Capture the cell that displays the provided text and extract its [x, y] central coordinate. 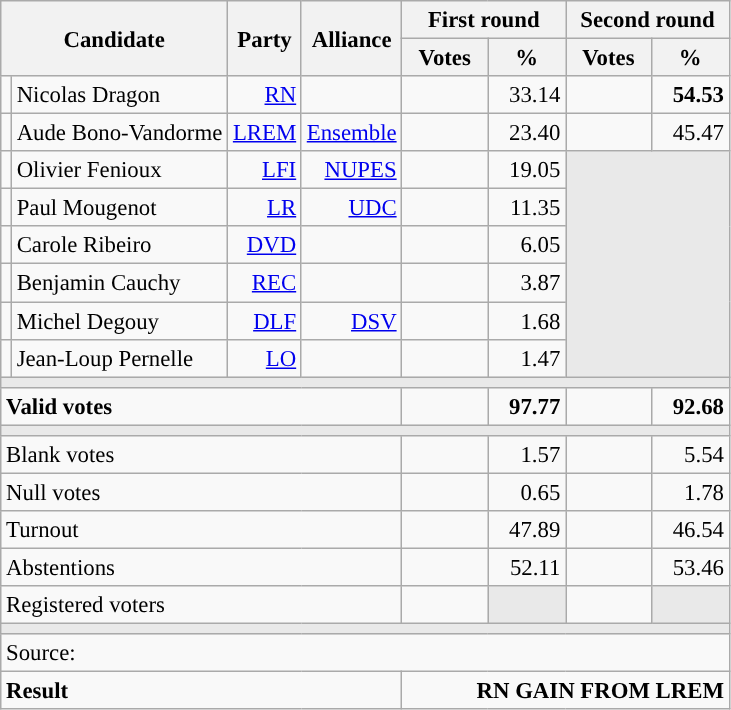
UDC [351, 208]
Valid votes [202, 406]
Michel Degouy [119, 321]
47.89 [527, 530]
NUPES [351, 170]
97.77 [527, 406]
45.47 [690, 133]
1.78 [690, 492]
1.47 [527, 358]
33.14 [527, 95]
Olivier Fenioux [119, 170]
Paul Mougenot [119, 208]
DVD [265, 245]
Registered voters [202, 605]
Nicolas Dragon [119, 95]
Aude Bono-Vandorme [119, 133]
19.05 [527, 170]
Null votes [202, 492]
11.35 [527, 208]
46.54 [690, 530]
LFI [265, 170]
Source: [366, 653]
First round [484, 20]
23.40 [527, 133]
0.65 [527, 492]
52.11 [527, 567]
DLF [265, 321]
3.87 [527, 283]
Second round [648, 20]
Result [202, 691]
LR [265, 208]
RN GAIN FROM LREM [566, 691]
5.54 [690, 455]
Alliance [351, 38]
Party [265, 38]
53.46 [690, 567]
DSV [351, 321]
Turnout [202, 530]
54.53 [690, 95]
REC [265, 283]
Ensemble [351, 133]
92.68 [690, 406]
Abstentions [202, 567]
6.05 [527, 245]
LO [265, 358]
Jean-Loup Pernelle [119, 358]
RN [265, 95]
LREM [265, 133]
Blank votes [202, 455]
Benjamin Cauchy [119, 283]
Candidate [114, 38]
Carole Ribeiro [119, 245]
1.57 [527, 455]
1.68 [527, 321]
